Capture the cell that displays the provided text and extract its [x, y] central coordinate. 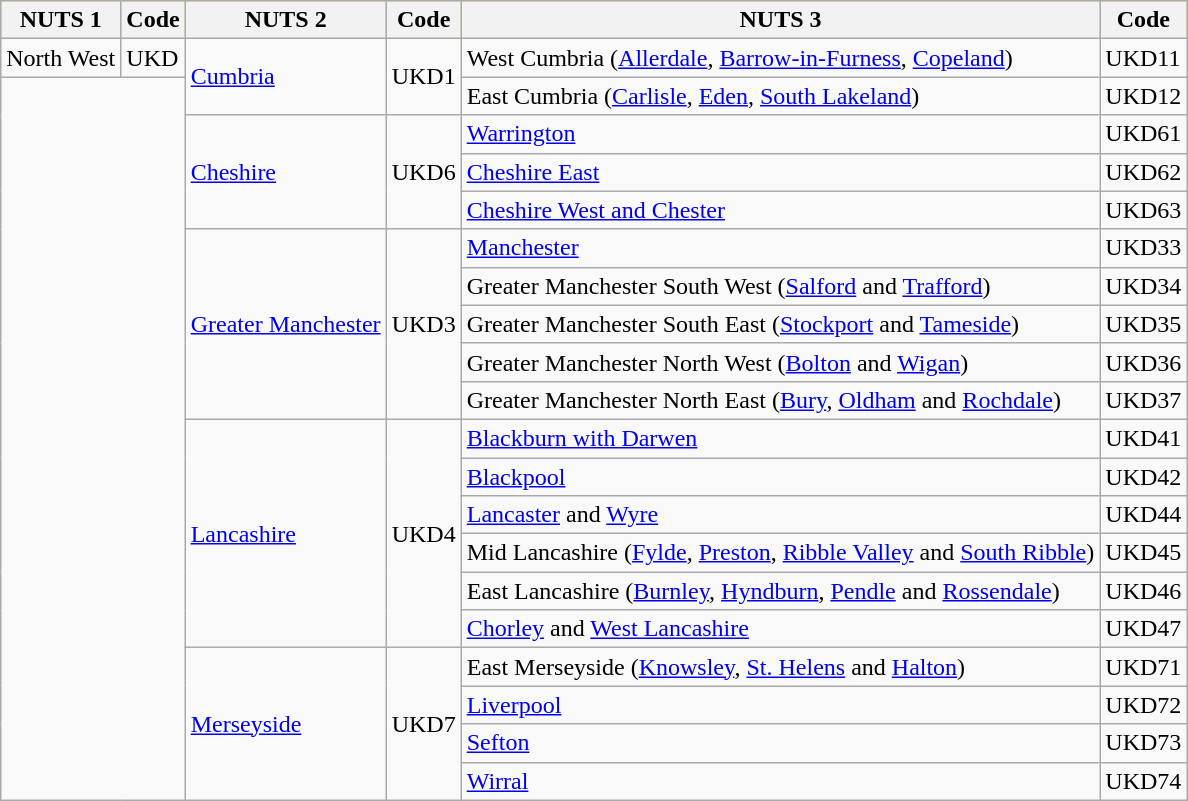
UKD35 [1144, 324]
UKD34 [1144, 286]
UKD61 [1144, 134]
UKD42 [1144, 477]
Sefton [780, 743]
UKD71 [1144, 667]
UKD41 [1144, 438]
UKD3 [424, 324]
UKD72 [1144, 705]
Greater Manchester South East (Stockport and Tameside) [780, 324]
UKD37 [1144, 400]
UKD12 [1144, 96]
East Lancashire (Burnley, Hyndburn, Pendle and Rossendale) [780, 591]
Wirral [780, 781]
NUTS 2 [286, 20]
Cumbria [286, 77]
UKD1 [424, 77]
UKD44 [1144, 515]
UKD [153, 58]
UKD33 [1144, 248]
Cheshire West and Chester [780, 210]
NUTS 1 [61, 20]
Mid Lancashire (Fylde, Preston, Ribble Valley and South Ribble) [780, 553]
Greater Manchester [286, 324]
Cheshire [286, 172]
Liverpool [780, 705]
UKD74 [1144, 781]
Lancaster and Wyre [780, 515]
Cheshire East [780, 172]
Greater Manchester North West (Bolton and Wigan) [780, 362]
Lancashire [286, 533]
East Cumbria (Carlisle, Eden, South Lakeland) [780, 96]
UKD62 [1144, 172]
Greater Manchester South West (Salford and Trafford) [780, 286]
UKD63 [1144, 210]
UKD45 [1144, 553]
UKD36 [1144, 362]
UKD6 [424, 172]
Blackburn with Darwen [780, 438]
NUTS 3 [780, 20]
Warrington [780, 134]
UKD11 [1144, 58]
Blackpool [780, 477]
UKD46 [1144, 591]
UKD47 [1144, 629]
Greater Manchester North East (Bury, Oldham and Rochdale) [780, 400]
Merseyside [286, 724]
UKD73 [1144, 743]
UKD7 [424, 724]
UKD4 [424, 533]
Manchester [780, 248]
West Cumbria (Allerdale, Barrow-in-Furness, Copeland) [780, 58]
North West [61, 58]
Chorley and West Lancashire [780, 629]
East Merseyside (Knowsley, St. Helens and Halton) [780, 667]
